Return the (x, y) coordinate for the center point of the cell that contains the specified text.  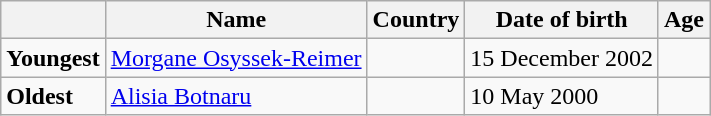
Oldest (53, 96)
Morgane Osyssek-Reimer (236, 58)
15 December 2002 (562, 58)
Date of birth (562, 20)
10 May 2000 (562, 96)
Name (236, 20)
Country (416, 20)
Alisia Botnaru (236, 96)
Youngest (53, 58)
Age (684, 20)
